Identify which cell holds the provided text, then report its [X, Y] central coordinate. 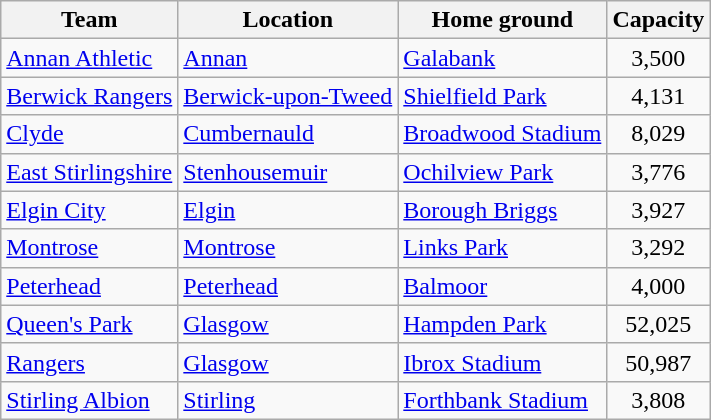
Home ground [502, 20]
Annan Athletic [90, 58]
3,776 [658, 172]
4,000 [658, 286]
Forthbank Stadium [502, 400]
Cumbernauld [288, 134]
Location [288, 20]
Berwick-upon-Tweed [288, 96]
Capacity [658, 20]
Links Park [502, 248]
Team [90, 20]
Elgin City [90, 210]
Ochilview Park [502, 172]
3,500 [658, 58]
Elgin [288, 210]
Galabank [502, 58]
Borough Briggs [502, 210]
Broadwood Stadium [502, 134]
Shielfield Park [502, 96]
Ibrox Stadium [502, 362]
3,292 [658, 248]
52,025 [658, 324]
50,987 [658, 362]
Stirling [288, 400]
Annan [288, 58]
3,927 [658, 210]
Clyde [90, 134]
Balmoor [502, 286]
Berwick Rangers [90, 96]
3,808 [658, 400]
8,029 [658, 134]
4,131 [658, 96]
Queen's Park [90, 324]
Hampden Park [502, 324]
Stirling Albion [90, 400]
East Stirlingshire [90, 172]
Rangers [90, 362]
Stenhousemuir [288, 172]
